For the text-containing cell, return its midpoint in [X, Y] coordinate format. 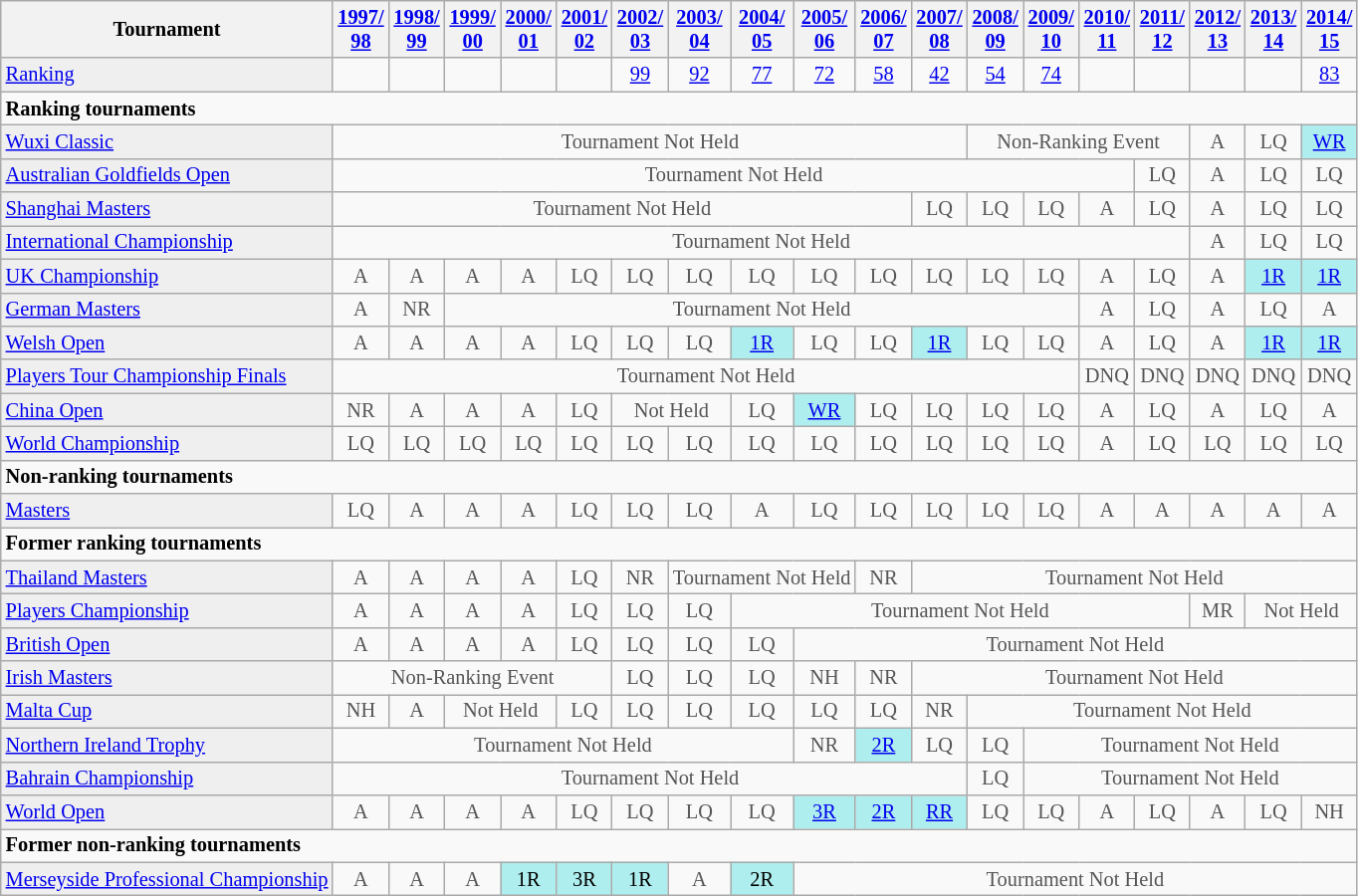
92 [699, 75]
Tournament [167, 29]
58 [883, 75]
42 [939, 75]
International Championship [167, 242]
Masters [167, 511]
German Masters [167, 310]
MR [1218, 610]
Former ranking tournaments [679, 544]
2002/03 [640, 29]
2014/15 [1329, 29]
Former non-ranking tournaments [679, 845]
Shanghai Masters [167, 209]
2006/07 [883, 29]
Irish Masters [167, 678]
2009/10 [1051, 29]
54 [996, 75]
RR [939, 811]
2013/14 [1273, 29]
Australian Goldfields Open [167, 175]
Players Championship [167, 610]
Ranking [167, 75]
2011/12 [1163, 29]
2012/13 [1218, 29]
1997/98 [360, 29]
Malta Cup [167, 711]
Ranking tournaments [679, 109]
99 [640, 75]
China Open [167, 410]
Wuxi Classic [167, 141]
World Championship [167, 443]
2007/08 [939, 29]
Thailand Masters [167, 577]
Welsh Open [167, 342]
Northern Ireland Trophy [167, 745]
2003/04 [699, 29]
1998/99 [416, 29]
World Open [167, 811]
UK Championship [167, 276]
Merseyside Professional Championship [167, 879]
2010/11 [1107, 29]
77 [763, 75]
2001/02 [584, 29]
Non-ranking tournaments [679, 477]
72 [824, 75]
2008/09 [996, 29]
2000/01 [529, 29]
83 [1329, 75]
2005/06 [824, 29]
Players Tour Championship Finals [167, 376]
2004/05 [763, 29]
British Open [167, 644]
1999/00 [473, 29]
Bahrain Championship [167, 779]
74 [1051, 75]
